Capture the cell that displays the provided text and extract its (x, y) central coordinate. 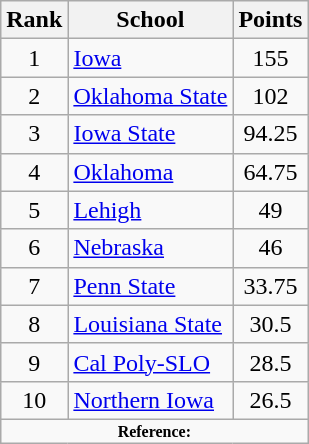
Oklahoma State (150, 96)
5 (34, 210)
4 (34, 172)
Lehigh (150, 210)
1 (34, 58)
9 (34, 362)
102 (270, 96)
Reference: (154, 431)
Penn State (150, 286)
Iowa (150, 58)
Points (270, 20)
Oklahoma (150, 172)
94.25 (270, 134)
Louisiana State (150, 324)
Iowa State (150, 134)
64.75 (270, 172)
46 (270, 248)
2 (34, 96)
155 (270, 58)
10 (34, 400)
Cal Poly-SLO (150, 362)
3 (34, 134)
26.5 (270, 400)
28.5 (270, 362)
8 (34, 324)
30.5 (270, 324)
49 (270, 210)
Northern Iowa (150, 400)
Nebraska (150, 248)
7 (34, 286)
6 (34, 248)
33.75 (270, 286)
School (150, 20)
Rank (34, 20)
